Detect which cell encompasses the target text, then output its [x, y] center coordinate. 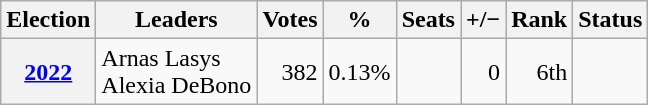
Status [610, 20]
Votes [290, 20]
Leaders [176, 20]
2022 [48, 72]
0 [482, 72]
6th [540, 72]
Seats [428, 20]
Arnas LasysAlexia DeBono [176, 72]
Rank [540, 20]
0.13% [360, 72]
Election [48, 20]
382 [290, 72]
+/− [482, 20]
% [360, 20]
